Search for the cell housing the specified text and yield its (x, y) center coordinate. 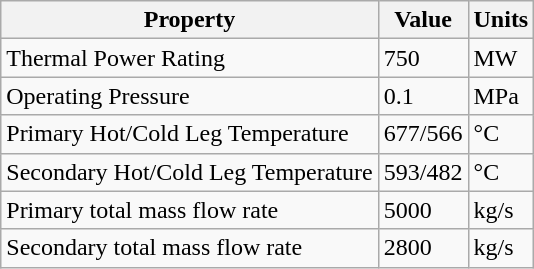
Value (423, 20)
MPa (501, 96)
Primary total mass flow rate (190, 210)
750 (423, 58)
5000 (423, 210)
2800 (423, 248)
Secondary total mass flow rate (190, 248)
Primary Hot/Cold Leg Temperature (190, 134)
Operating Pressure (190, 96)
Units (501, 20)
677/566 (423, 134)
593/482 (423, 172)
Secondary Hot/Cold Leg Temperature (190, 172)
MW (501, 58)
Property (190, 20)
0.1 (423, 96)
Thermal Power Rating (190, 58)
